Pinpoint the cell where the given text exists, returning its [X, Y] midpoint coordinate. 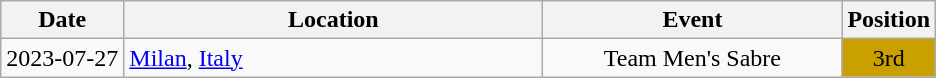
Location [334, 20]
Milan, Italy [334, 58]
Position [889, 20]
Team Men's Sabre [692, 58]
2023-07-27 [62, 58]
Event [692, 20]
Date [62, 20]
3rd [889, 58]
